For the text-containing cell, return its midpoint in [x, y] coordinate format. 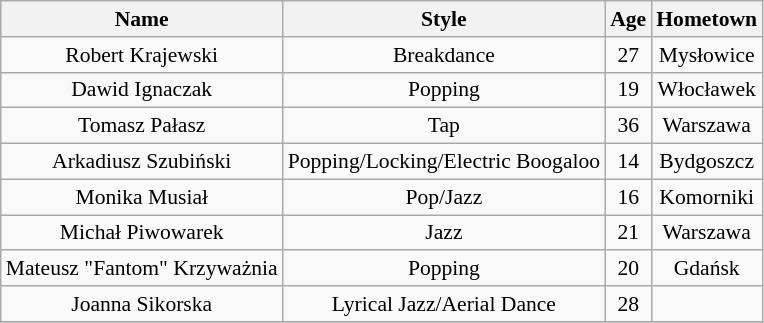
19 [628, 90]
14 [628, 162]
Michał Piwowarek [142, 233]
Bydgoszcz [706, 162]
Robert Krajewski [142, 55]
36 [628, 126]
Tomasz Pałasz [142, 126]
Age [628, 19]
Pop/Jazz [444, 197]
Dawid Ignaczak [142, 90]
28 [628, 304]
21 [628, 233]
Name [142, 19]
Joanna Sikorska [142, 304]
Arkadiusz Szubiński [142, 162]
16 [628, 197]
Gdańsk [706, 269]
Mysłowice [706, 55]
Mateusz "Fantom" Krzyważnia [142, 269]
Style [444, 19]
Komorniki [706, 197]
Tap [444, 126]
Popping/Locking/Electric Boogaloo [444, 162]
Hometown [706, 19]
20 [628, 269]
Breakdance [444, 55]
Włocławek [706, 90]
Jazz [444, 233]
27 [628, 55]
Lyrical Jazz/Aerial Dance [444, 304]
Monika Musiał [142, 197]
